Return the (x, y) coordinate for the center point of the cell that contains the specified text.  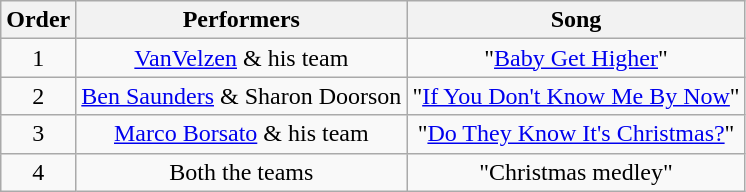
Song (576, 20)
Performers (242, 20)
Order (38, 20)
"Baby Get Higher" (576, 58)
"Christmas medley" (576, 172)
1 (38, 58)
2 (38, 96)
"If You Don't Know Me By Now" (576, 96)
VanVelzen & his team (242, 58)
4 (38, 172)
"Do They Know It's Christmas?" (576, 134)
Ben Saunders & Sharon Doorson (242, 96)
Both the teams (242, 172)
Marco Borsato & his team (242, 134)
3 (38, 134)
